Determine the [X, Y] coordinate at the center of the cell enclosing the given text.  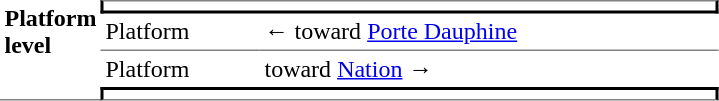
← toward Porte Dauphine [490, 33]
Platform level [50, 50]
toward Nation → [490, 69]
